Identify which cell holds the provided text, then report its (X, Y) central coordinate. 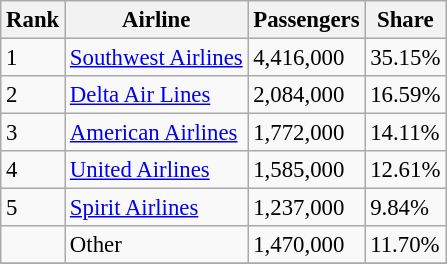
1,772,000 (306, 133)
Rank (33, 20)
United Airlines (156, 170)
11.70% (406, 245)
16.59% (406, 95)
1 (33, 58)
12.61% (406, 170)
5 (33, 208)
Spirit Airlines (156, 208)
35.15% (406, 58)
14.11% (406, 133)
Passengers (306, 20)
1,470,000 (306, 245)
Airline (156, 20)
Delta Air Lines (156, 95)
Other (156, 245)
American Airlines (156, 133)
2 (33, 95)
9.84% (406, 208)
4 (33, 170)
2,084,000 (306, 95)
Southwest Airlines (156, 58)
3 (33, 133)
1,585,000 (306, 170)
4,416,000 (306, 58)
1,237,000 (306, 208)
Share (406, 20)
